Capture the cell that displays the provided text and extract its [x, y] central coordinate. 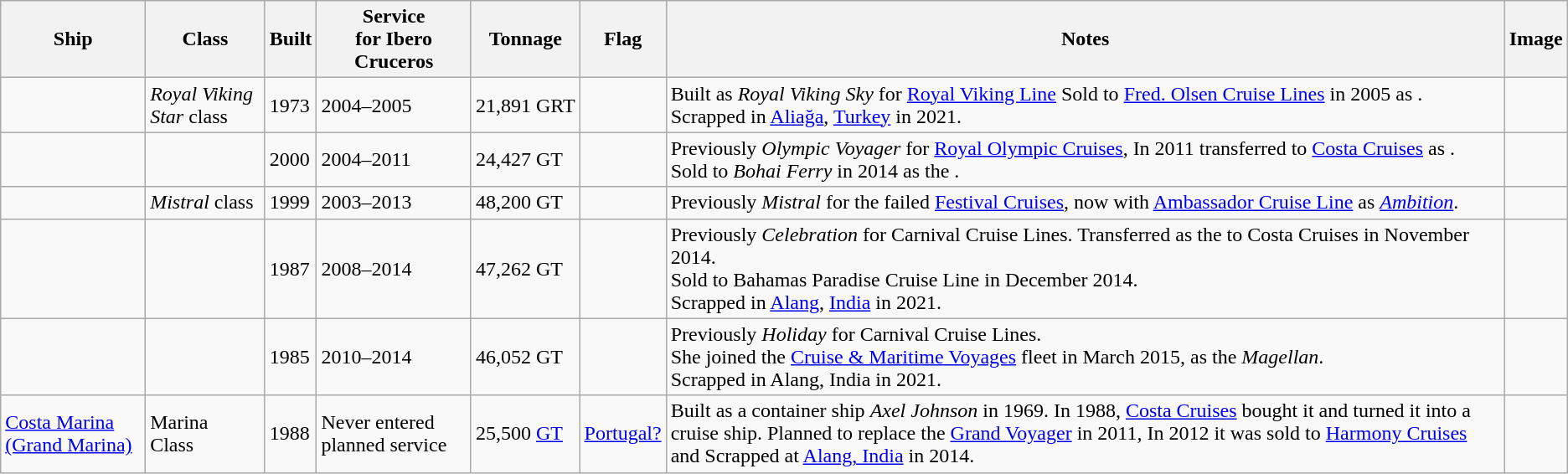
21,891 GRT [525, 106]
Built as Royal Viking Sky for Royal Viking Line Sold to Fred. Olsen Cruise Lines in 2005 as . Scrapped in Aliağa, Turkey in 2021. [1086, 106]
46,052 GT [525, 357]
MarinaClass [205, 434]
24,427 GT [525, 159]
2000 [291, 159]
Portugal? [623, 434]
Servicefor Ibero Cruceros [394, 39]
1987 [291, 268]
2008–2014 [394, 268]
Mistral class [205, 203]
47,262 GT [525, 268]
Flag [623, 39]
Royal Viking Star class [205, 106]
Notes [1086, 39]
Image [1536, 39]
1988 [291, 434]
Class [205, 39]
Previously Mistral for the failed Festival Cruises, now with Ambassador Cruise Line as Ambition. [1086, 203]
1973 [291, 106]
48,200 GT [525, 203]
25,500 GT [525, 434]
1985 [291, 357]
Costa Marina (Grand Marina) [74, 434]
Previously Olympic Voyager for Royal Olympic Cruises, In 2011 transferred to Costa Cruises as .Sold to Bohai Ferry in 2014 as the . [1086, 159]
2004–2005 [394, 106]
2004–2011 [394, 159]
Built [291, 39]
2003–2013 [394, 203]
Tonnage [525, 39]
Never entered planned service [394, 434]
2010–2014 [394, 357]
1999 [291, 203]
Ship [74, 39]
